Return [x, y] of the center of cell containing provided text 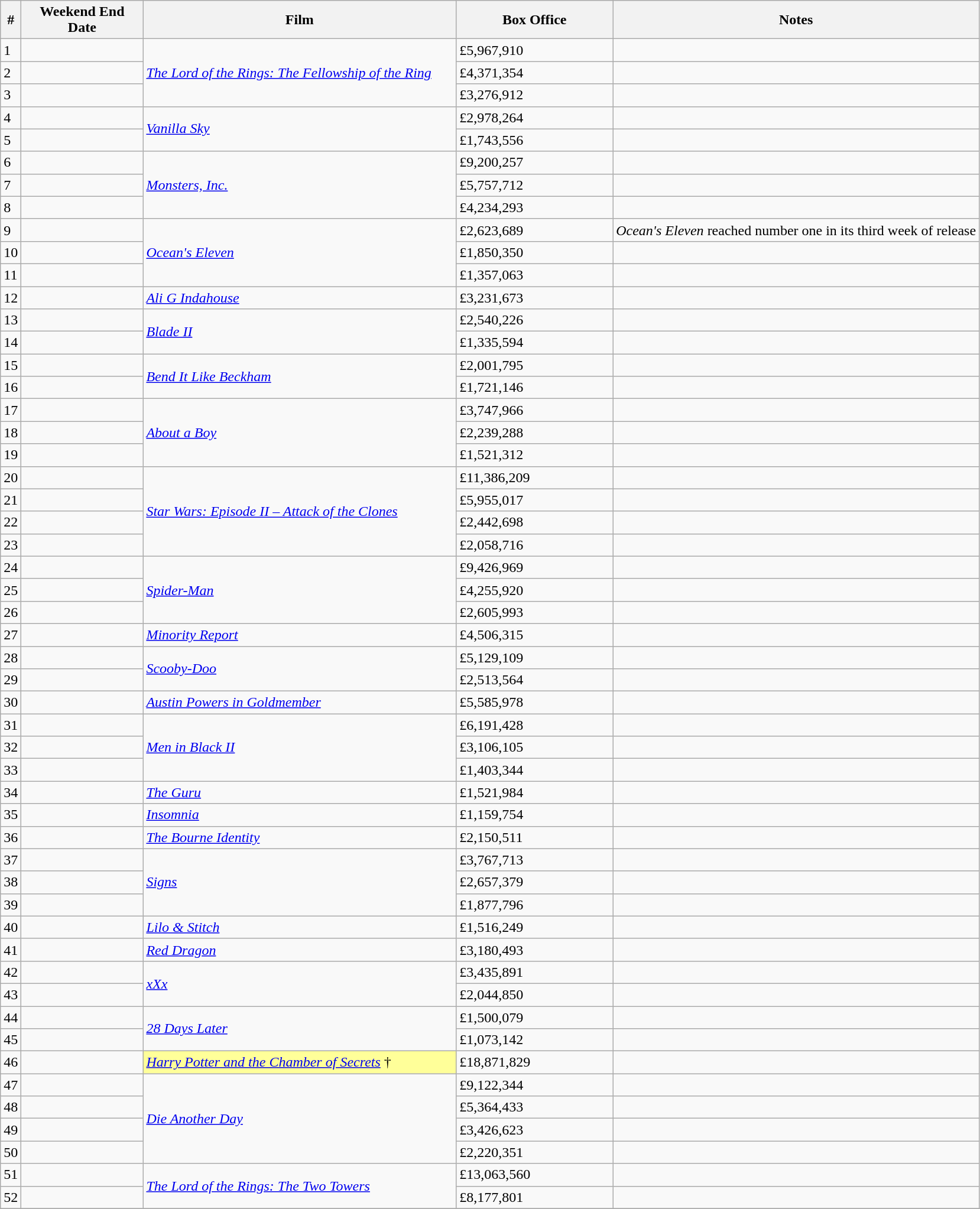
Scooby-Doo [300, 669]
11 [11, 275]
30 [11, 703]
£1,721,146 [534, 388]
£2,513,564 [534, 680]
28 Days Later [300, 1028]
£11,386,209 [534, 477]
The Lord of the Rings: The Fellowship of the Ring [300, 73]
£5,585,978 [534, 703]
£1,743,556 [534, 140]
£3,426,623 [534, 1130]
49 [11, 1130]
£5,364,433 [534, 1107]
44 [11, 1017]
£2,442,698 [534, 522]
Star Wars: Episode II – Attack of the Clones [300, 511]
26 [11, 612]
£2,044,850 [534, 994]
21 [11, 500]
£1,877,796 [534, 905]
£3,435,891 [534, 972]
47 [11, 1085]
29 [11, 680]
The Lord of the Rings: The Two Towers [300, 1186]
37 [11, 860]
£2,220,351 [534, 1152]
£1,159,754 [534, 815]
£8,177,801 [534, 1197]
£4,371,354 [534, 73]
£5,757,712 [534, 185]
£4,234,293 [534, 207]
£2,540,226 [534, 320]
£13,063,560 [534, 1175]
£2,978,264 [534, 118]
43 [11, 994]
31 [11, 725]
£1,357,063 [534, 275]
£4,255,920 [534, 590]
Box Office [534, 20]
Insomnia [300, 815]
Blade II [300, 331]
£1,403,344 [534, 770]
Monsters, Inc. [300, 185]
£9,200,257 [534, 162]
£3,180,493 [534, 950]
Signs [300, 882]
£2,001,795 [534, 365]
Weekend End Date [82, 20]
24 [11, 567]
38 [11, 882]
Men in Black II [300, 747]
46 [11, 1062]
34 [11, 792]
# [11, 20]
Notes [796, 20]
About a Boy [300, 433]
25 [11, 590]
20 [11, 477]
£6,191,428 [534, 725]
16 [11, 388]
£1,500,079 [534, 1017]
£3,767,713 [534, 860]
8 [11, 207]
£1,516,249 [534, 927]
£5,967,910 [534, 50]
7 [11, 185]
12 [11, 297]
£9,122,344 [534, 1085]
Ali G Indahouse [300, 297]
£5,955,017 [534, 500]
19 [11, 455]
£18,871,829 [534, 1062]
3 [11, 95]
Die Another Day [300, 1119]
£2,605,993 [534, 612]
10 [11, 252]
18 [11, 433]
39 [11, 905]
£2,239,288 [534, 433]
22 [11, 522]
£5,129,109 [534, 658]
Austin Powers in Goldmember [300, 703]
£2,623,689 [534, 230]
17 [11, 410]
£1,335,594 [534, 343]
27 [11, 635]
23 [11, 545]
14 [11, 343]
4 [11, 118]
Spider-Man [300, 590]
£1,521,312 [534, 455]
£2,657,379 [534, 882]
9 [11, 230]
6 [11, 162]
£1,850,350 [534, 252]
50 [11, 1152]
£3,106,105 [534, 747]
Harry Potter and the Chamber of Secrets † [300, 1062]
£1,521,984 [534, 792]
15 [11, 365]
£3,231,673 [534, 297]
52 [11, 1197]
28 [11, 658]
41 [11, 950]
£9,426,969 [534, 567]
The Bourne Identity [300, 837]
£3,747,966 [534, 410]
xXx [300, 983]
£1,073,142 [534, 1040]
Ocean's Eleven [300, 252]
32 [11, 747]
Ocean's Eleven reached number one in its third week of release [796, 230]
36 [11, 837]
45 [11, 1040]
48 [11, 1107]
35 [11, 815]
40 [11, 927]
5 [11, 140]
The Guru [300, 792]
42 [11, 972]
2 [11, 73]
£3,276,912 [534, 95]
Lilo & Stitch [300, 927]
Minority Report [300, 635]
51 [11, 1175]
Red Dragon [300, 950]
Film [300, 20]
33 [11, 770]
1 [11, 50]
£2,058,716 [534, 545]
Vanilla Sky [300, 129]
£2,150,511 [534, 837]
Bend It Like Beckham [300, 376]
13 [11, 320]
£4,506,315 [534, 635]
